Identify which cell holds the provided text, then report its (x, y) central coordinate. 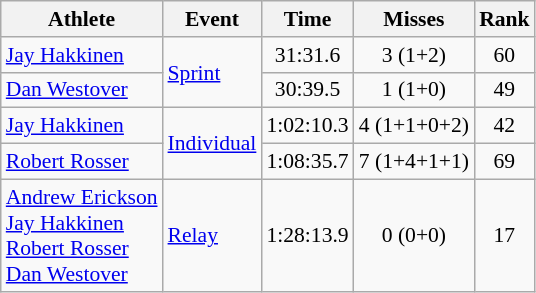
60 (504, 55)
Athlete (82, 19)
42 (504, 126)
69 (504, 162)
1:08:35.7 (307, 162)
4 (1+1+0+2) (414, 126)
Time (307, 19)
3 (1+2) (414, 55)
Robert Rosser (82, 162)
Dan Westover (82, 90)
1:28:13.9 (307, 235)
Relay (212, 235)
17 (504, 235)
31:31.6 (307, 55)
Event (212, 19)
Andrew EricksonJay HakkinenRobert RosserDan Westover (82, 235)
Rank (504, 19)
7 (1+4+1+1) (414, 162)
Misses (414, 19)
1:02:10.3 (307, 126)
49 (504, 90)
Individual (212, 144)
1 (1+0) (414, 90)
30:39.5 (307, 90)
Sprint (212, 72)
0 (0+0) (414, 235)
